Search for the cell housing the specified text and yield its (X, Y) center coordinate. 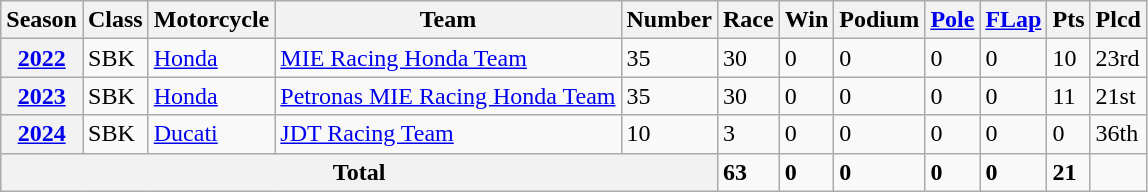
63 (748, 172)
3 (748, 134)
Ducati (212, 134)
Petronas MIE Racing Honda Team (448, 96)
Motorcycle (212, 20)
MIE Racing Honda Team (448, 58)
Win (806, 20)
11 (1068, 96)
Class (115, 20)
2023 (42, 96)
Plcd (1118, 20)
JDT Racing Team (448, 134)
Pts (1068, 20)
2022 (42, 58)
23rd (1118, 58)
Podium (880, 20)
21st (1118, 96)
Total (360, 172)
2024 (42, 134)
21 (1068, 172)
Race (748, 20)
Pole (952, 20)
Season (42, 20)
Number (669, 20)
Team (448, 20)
36th (1118, 134)
FLap (1014, 20)
